Determine the (X, Y) coordinate at the center of the cell enclosing the given text.  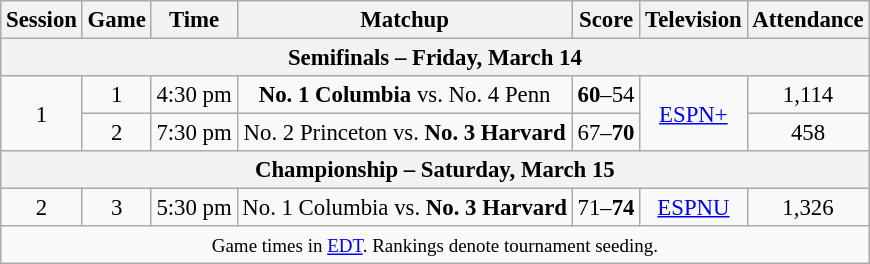
Matchup (404, 20)
ESPNU (694, 208)
1,114 (808, 95)
Session (42, 20)
7:30 pm (194, 133)
1,326 (808, 208)
ESPN+ (694, 114)
458 (808, 133)
No. 1 Columbia vs. No. 3 Harvard (404, 208)
No. 1 Columbia vs. No. 4 Penn (404, 95)
4:30 pm (194, 95)
Time (194, 20)
60–54 (606, 95)
5:30 pm (194, 208)
Television (694, 20)
Game (116, 20)
Score (606, 20)
71–74 (606, 208)
Championship – Saturday, March 15 (435, 170)
Semifinals – Friday, March 14 (435, 58)
Game times in EDT. Rankings denote tournament seeding. (435, 245)
No. 2 Princeton vs. No. 3 Harvard (404, 133)
67–70 (606, 133)
3 (116, 208)
Attendance (808, 20)
